Extract the (X, Y) coordinate from the center of the cell holding the provided text.  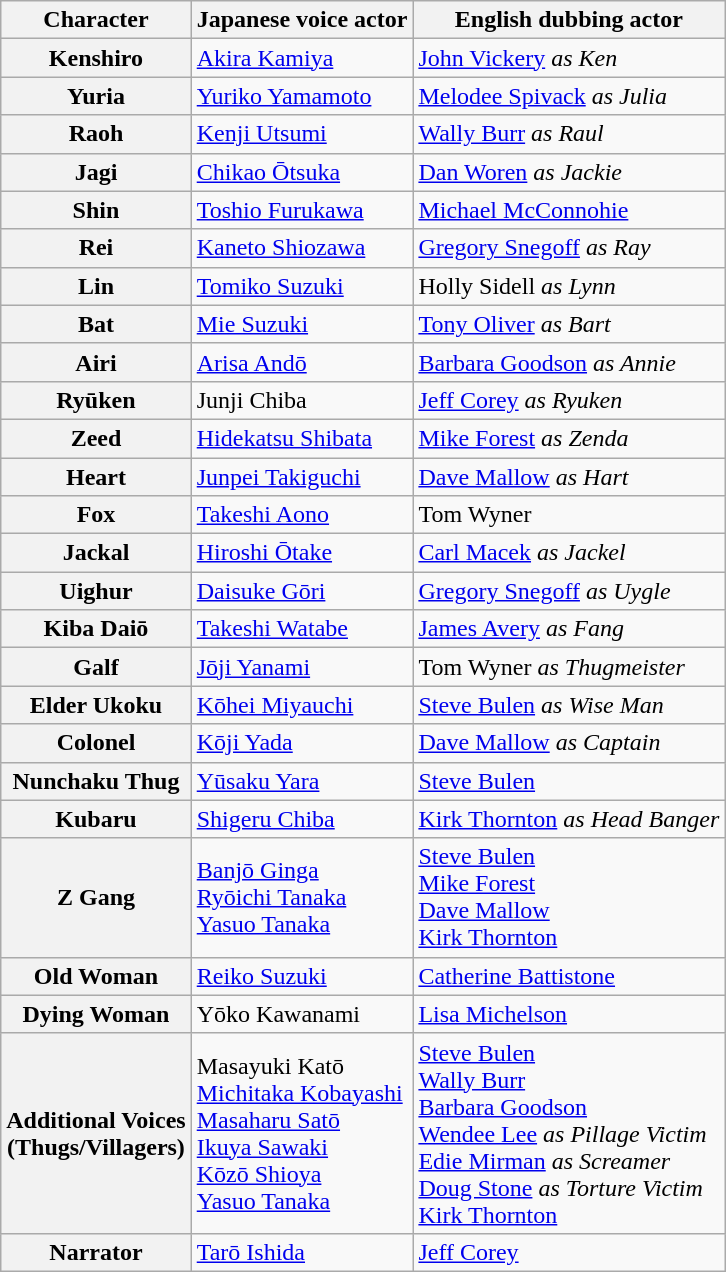
Mie Suzuki (302, 324)
Zeed (96, 438)
Jeff Corey (569, 1252)
Yuriko Yamamoto (302, 96)
Mike Forest as Zenda (569, 438)
Catherine Battistone (569, 976)
Jōji Yanami (302, 667)
Shin (96, 210)
Daisuke Gōri (302, 591)
Jackal (96, 553)
Jagi (96, 172)
Chikao Ōtsuka (302, 172)
Junji Chiba (302, 400)
Colonel (96, 743)
Reiko Suzuki (302, 976)
Dan Woren as Jackie (569, 172)
Japanese voice actor (302, 20)
Character (96, 20)
Additional Voices(Thugs/Villagers) (96, 1133)
Steve Bulen as Wise Man (569, 705)
Tom Wyner (569, 515)
Holly Sidell as Lynn (569, 286)
Dave Mallow as Captain (569, 743)
Barbara Goodson as Annie (569, 362)
Bat (96, 324)
Banjō GingaRyōichi TanakaYasuo Tanaka (302, 898)
Toshio Furukawa (302, 210)
Kirk Thornton as Head Banger (569, 819)
Lin (96, 286)
Heart (96, 477)
Kōhei Miyauchi (302, 705)
Tony Oliver as Bart (569, 324)
Ryūken (96, 400)
Uighur (96, 591)
Masayuki KatōMichitaka KobayashiMasaharu SatōIkuya SawakiKōzō ShioyaYasuo Tanaka (302, 1133)
Carl Macek as Jackel (569, 553)
Yūsaku Yara (302, 781)
Gregory Snegoff as Uygle (569, 591)
Old Woman (96, 976)
Akira Kamiya (302, 58)
John Vickery as Ken (569, 58)
Jeff Corey as Ryuken (569, 400)
Airi (96, 362)
Kenji Utsumi (302, 134)
Tarō Ishida (302, 1252)
Kubaru (96, 819)
Dying Woman (96, 1014)
Steve Bulen (569, 781)
Yōko Kawanami (302, 1014)
Hiroshi Ōtake (302, 553)
Wally Burr as Raul (569, 134)
Dave Mallow as Hart (569, 477)
Melodee Spivack as Julia (569, 96)
Junpei Takiguchi (302, 477)
Takeshi Watabe (302, 629)
Rei (96, 248)
Yuria (96, 96)
Hidekatsu Shibata (302, 438)
Raoh (96, 134)
Fox (96, 515)
Nunchaku Thug (96, 781)
Kiba Daiō (96, 629)
Michael McConnohie (569, 210)
Elder Ukoku (96, 705)
Gregory Snegoff as Ray (569, 248)
Tomiko Suzuki (302, 286)
Narrator (96, 1252)
English dubbing actor (569, 20)
Z Gang (96, 898)
Steve BulenWally BurrBarbara GoodsonWendee Lee as Pillage VictimEdie Mirman as ScreamerDoug Stone as Torture VictimKirk Thornton (569, 1133)
Galf (96, 667)
Shigeru Chiba (302, 819)
James Avery as Fang (569, 629)
Lisa Michelson (569, 1014)
Kaneto Shiozawa (302, 248)
Steve BulenMike ForestDave MallowKirk Thornton (569, 898)
Arisa Andō (302, 362)
Kōji Yada (302, 743)
Takeshi Aono (302, 515)
Kenshiro (96, 58)
Tom Wyner as Thugmeister (569, 667)
